From the cell containing the given text, extract its center point as (x, y) coordinate. 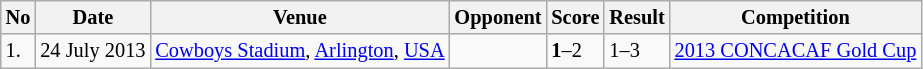
2013 CONCACAF Gold Cup (796, 51)
Competition (796, 17)
No (18, 17)
1–3 (636, 51)
Date (92, 17)
Score (575, 17)
1–2 (575, 51)
Result (636, 17)
Venue (300, 17)
1. (18, 51)
24 July 2013 (92, 51)
Opponent (498, 17)
Cowboys Stadium, Arlington, USA (300, 51)
